Provide the [X, Y] coordinate of the cell's center where the given text is located.  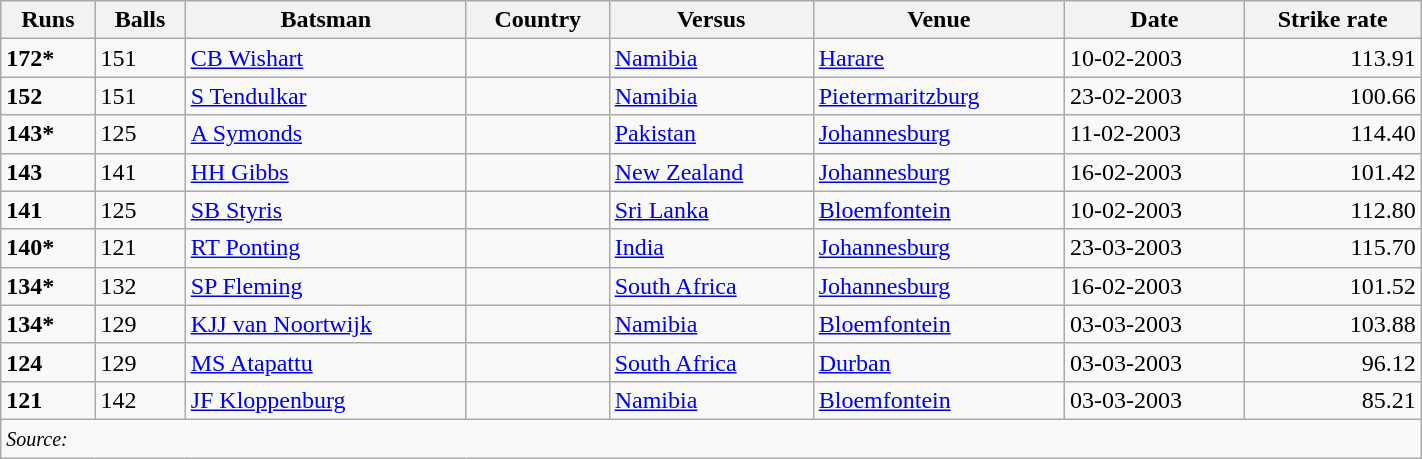
11-02-2003 [1154, 134]
124 [48, 362]
23-03-2003 [1154, 248]
Runs [48, 20]
S Tendulkar [326, 96]
JF Kloppenburg [326, 400]
100.66 [1332, 96]
KJJ van Noortwijk [326, 324]
Versus [711, 20]
SB Styris [326, 210]
143 [48, 172]
SP Fleming [326, 286]
Balls [140, 20]
132 [140, 286]
113.91 [1332, 58]
115.70 [1332, 248]
112.80 [1332, 210]
143* [48, 134]
Country [538, 20]
96.12 [1332, 362]
Batsman [326, 20]
RT Ponting [326, 248]
101.52 [1332, 286]
Venue [938, 20]
101.42 [1332, 172]
Date [1154, 20]
Harare [938, 58]
Pietermaritzburg [938, 96]
A Symonds [326, 134]
85.21 [1332, 400]
Sri Lanka [711, 210]
New Zealand [711, 172]
152 [48, 96]
172* [48, 58]
Durban [938, 362]
CB Wishart [326, 58]
Source: [711, 438]
India [711, 248]
140* [48, 248]
Strike rate [1332, 20]
103.88 [1332, 324]
114.40 [1332, 134]
23-02-2003 [1154, 96]
142 [140, 400]
MS Atapattu [326, 362]
Pakistan [711, 134]
HH Gibbs [326, 172]
